Identify which cell holds the provided text, then report its [X, Y] central coordinate. 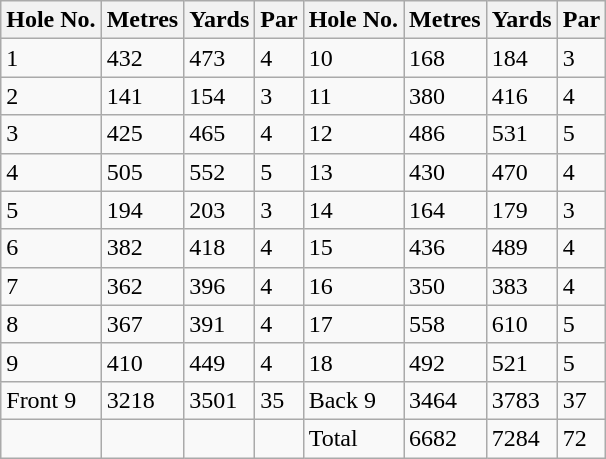
3464 [446, 400]
179 [522, 210]
505 [142, 172]
465 [220, 134]
3783 [522, 400]
37 [581, 400]
430 [446, 172]
396 [220, 286]
3218 [142, 400]
12 [353, 134]
391 [220, 324]
17 [353, 324]
610 [522, 324]
380 [446, 96]
8 [51, 324]
521 [522, 362]
486 [446, 134]
367 [142, 324]
7284 [522, 438]
2 [51, 96]
7 [51, 286]
18 [353, 362]
9 [51, 362]
410 [142, 362]
449 [220, 362]
432 [142, 58]
558 [446, 324]
6 [51, 248]
382 [142, 248]
425 [142, 134]
489 [522, 248]
10 [353, 58]
383 [522, 286]
Total [353, 438]
418 [220, 248]
194 [142, 210]
168 [446, 58]
552 [220, 172]
473 [220, 58]
35 [279, 400]
362 [142, 286]
141 [142, 96]
16 [353, 286]
350 [446, 286]
184 [522, 58]
470 [522, 172]
203 [220, 210]
154 [220, 96]
Back 9 [353, 400]
3501 [220, 400]
531 [522, 134]
11 [353, 96]
6682 [446, 438]
72 [581, 438]
15 [353, 248]
164 [446, 210]
492 [446, 362]
13 [353, 172]
1 [51, 58]
Front 9 [51, 400]
416 [522, 96]
436 [446, 248]
14 [353, 210]
